Return the [X, Y] coordinate for the center point of the cell that contains the specified text.  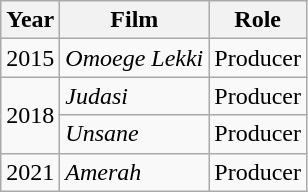
Year [30, 20]
Amerah [134, 172]
Unsane [134, 134]
Omoege Lekki [134, 58]
2015 [30, 58]
Judasi [134, 96]
Film [134, 20]
2018 [30, 115]
Role [258, 20]
2021 [30, 172]
